Output the [X, Y] coordinate of the center of the cell containing the given text.  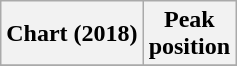
Chart (2018) [72, 34]
Peakposition [189, 34]
